From the cell containing the given text, extract its center point as (X, Y) coordinate. 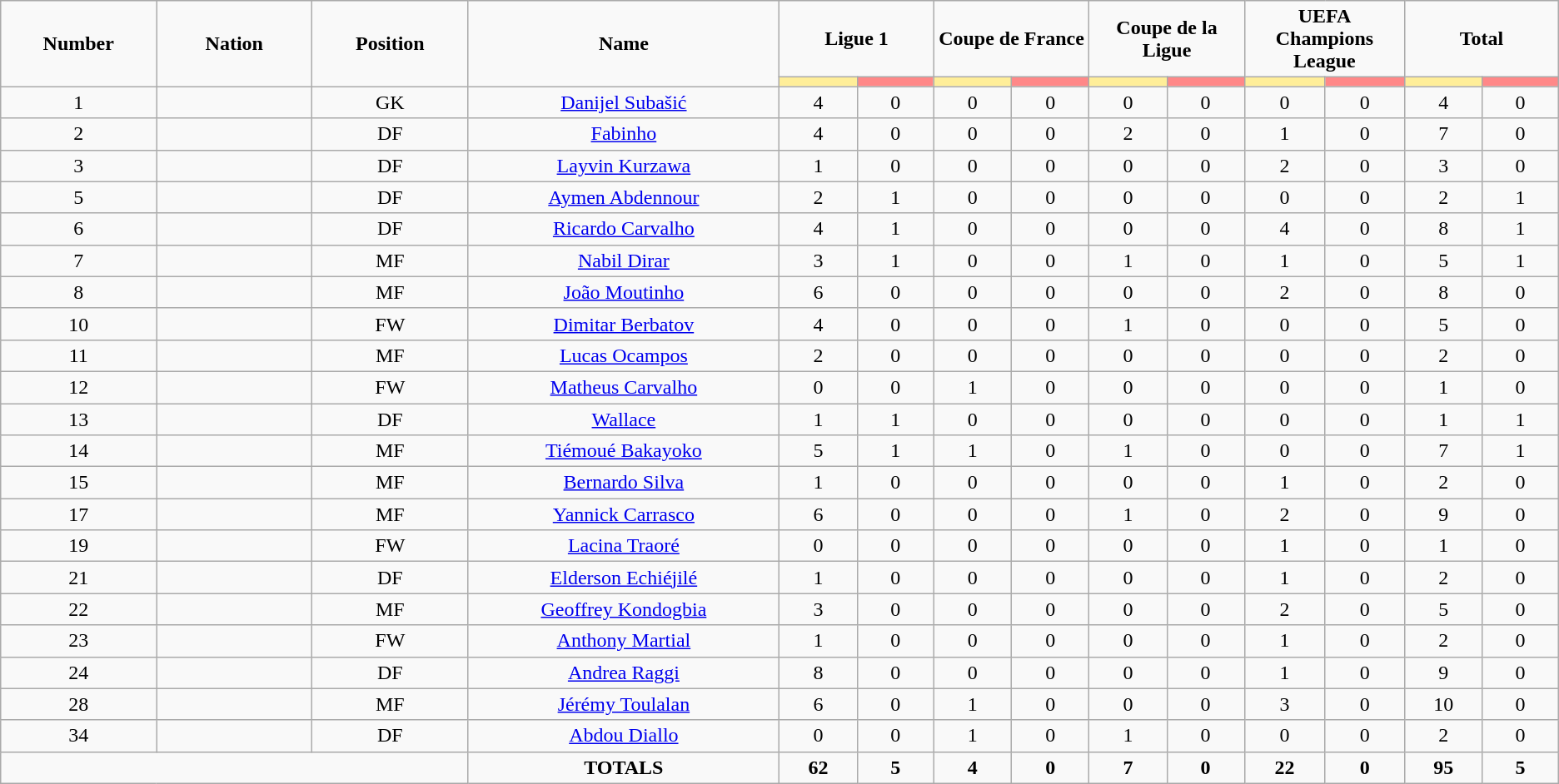
28 (78, 704)
Nation (235, 43)
Aymen Abdennour (624, 197)
Bernardo Silva (624, 483)
24 (78, 672)
21 (78, 578)
Danijel Subašić (624, 102)
Anthony Martial (624, 641)
UEFA Champions League (1324, 39)
Tiémoué Bakayoko (624, 451)
Nabil Dirar (624, 261)
11 (78, 355)
19 (78, 546)
João Moutinho (624, 292)
23 (78, 641)
Dimitar Berbatov (624, 324)
Layvin Kurzawa (624, 166)
GK (390, 102)
12 (78, 387)
Geoffrey Kondogbia (624, 609)
14 (78, 451)
TOTALS (624, 767)
95 (1444, 767)
13 (78, 419)
Yannick Carrasco (624, 514)
Wallace (624, 419)
Ricardo Carvalho (624, 229)
Lucas Ocampos (624, 355)
Coupe de France (1011, 39)
Number (78, 43)
17 (78, 514)
Fabinho (624, 134)
15 (78, 483)
Name (624, 43)
Matheus Carvalho (624, 387)
Abdou Diallo (624, 736)
62 (818, 767)
Elderson Echiéjilé (624, 578)
Jérémy Toulalan (624, 704)
Lacina Traoré (624, 546)
Position (390, 43)
Ligue 1 (856, 39)
Andrea Raggi (624, 672)
34 (78, 736)
Total (1482, 39)
Coupe de la Ligue (1167, 39)
